Provide the (x, y) coordinate of the cell's center where the given text is located.  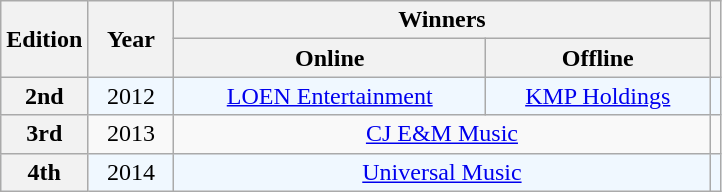
LOEN Entertainment (330, 96)
4th (44, 172)
Universal Music (442, 172)
2nd (44, 96)
Offline (598, 58)
Online (330, 58)
KMP Holdings (598, 96)
Winners (442, 20)
2013 (131, 134)
Edition (44, 39)
CJ E&M Music (442, 134)
Year (131, 39)
2014 (131, 172)
3rd (44, 134)
2012 (131, 96)
